Capture the cell that displays the provided text and extract its [x, y] central coordinate. 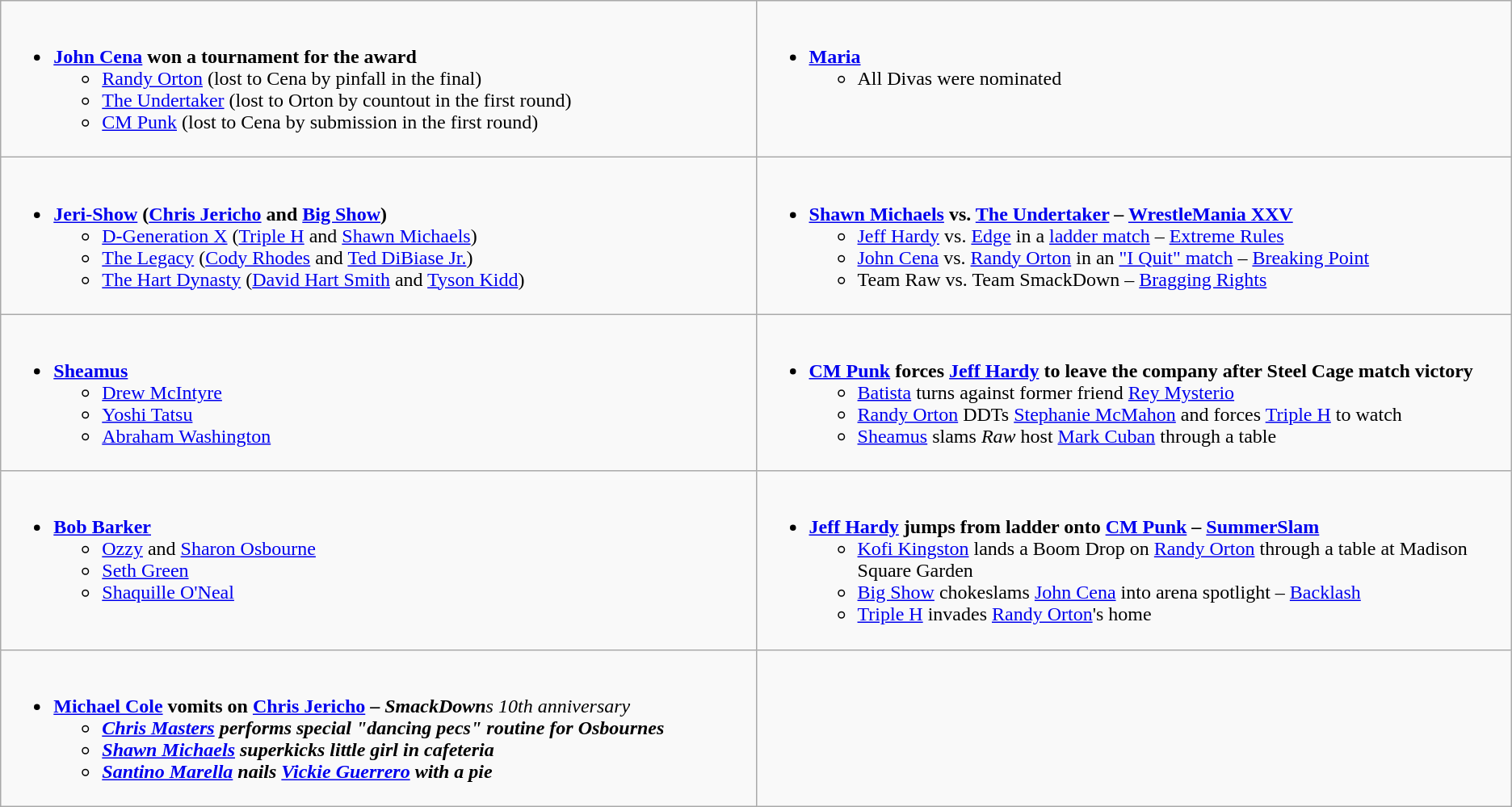
Bob BarkerOzzy and Sharon OsbourneSeth GreenShaquille O'Neal [378, 561]
MariaAll Divas were nominated [1134, 79]
SheamusDrew McIntyreYoshi TatsuAbraham Washington [378, 393]
